Search for the cell housing the specified text and yield its [x, y] center coordinate. 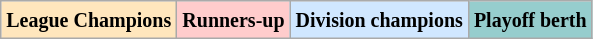
Runners-up [234, 20]
Playoff berth [530, 20]
League Champions [89, 20]
Division champions [379, 20]
